Return (x, y) of the center of cell containing provided text 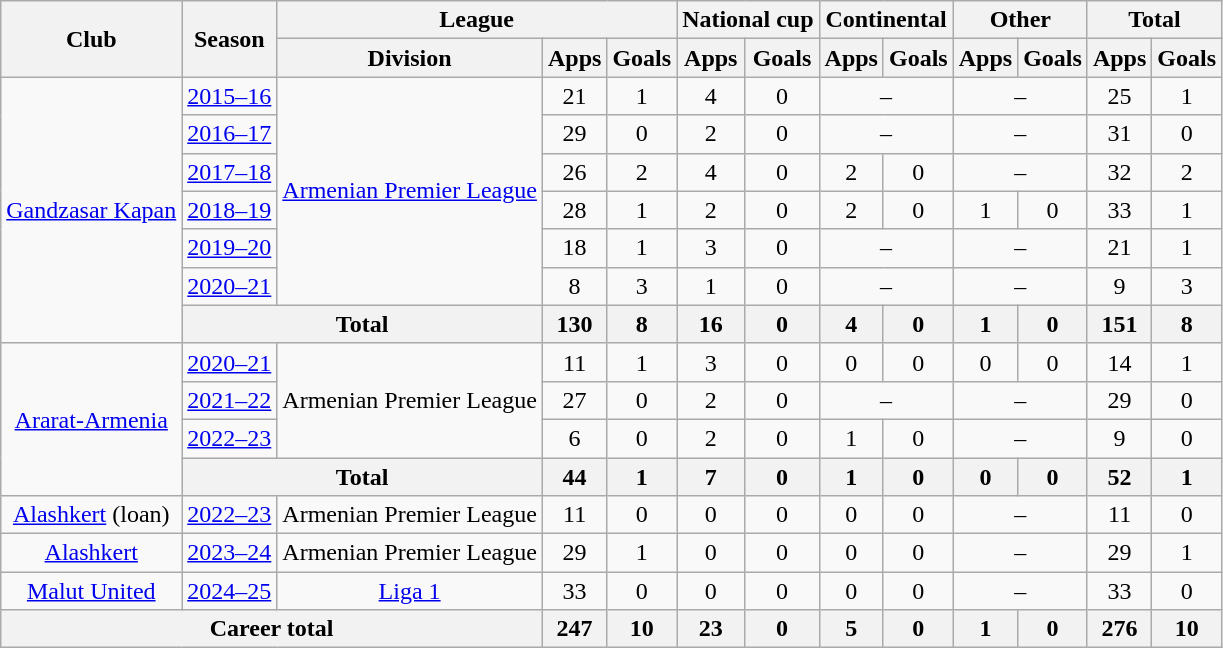
2017–18 (230, 172)
25 (1119, 96)
Malut United (92, 591)
Other (1020, 20)
52 (1119, 477)
Liga 1 (410, 591)
247 (574, 629)
2018–19 (230, 210)
18 (574, 248)
27 (574, 400)
Career total (272, 629)
Division (410, 58)
130 (574, 324)
28 (574, 210)
2015–16 (230, 96)
League (477, 20)
32 (1119, 172)
23 (711, 629)
44 (574, 477)
2016–17 (230, 134)
16 (711, 324)
Ararat-Armenia (92, 419)
276 (1119, 629)
6 (574, 438)
7 (711, 477)
Season (230, 39)
Club (92, 39)
14 (1119, 362)
2021–22 (230, 400)
2019–20 (230, 248)
National cup (748, 20)
26 (574, 172)
31 (1119, 134)
2023–24 (230, 553)
5 (851, 629)
Alashkert (loan) (92, 515)
Alashkert (92, 553)
151 (1119, 324)
Continental (886, 20)
2024–25 (230, 591)
Gandzasar Kapan (92, 210)
